Scan for the cell matching the given text and deliver its [X, Y] coordinate at center. 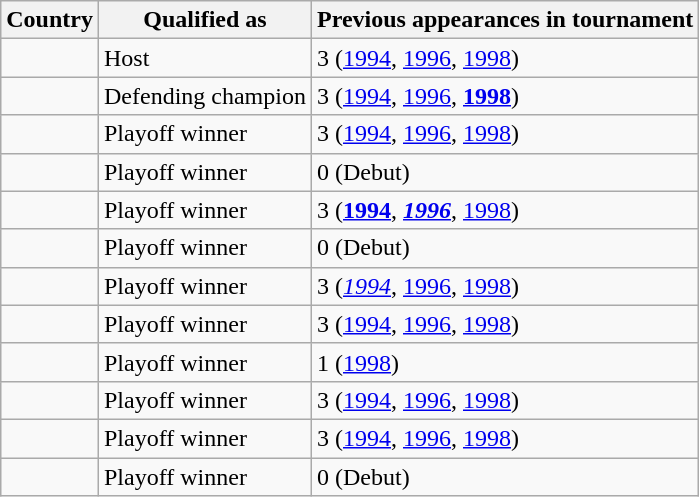
Previous appearances in tournament [504, 20]
Defending champion [204, 96]
Qualified as [204, 20]
Country [50, 20]
1 (1998) [504, 362]
Host [204, 58]
